Output the [X, Y] coordinate of the center of the cell containing the given text.  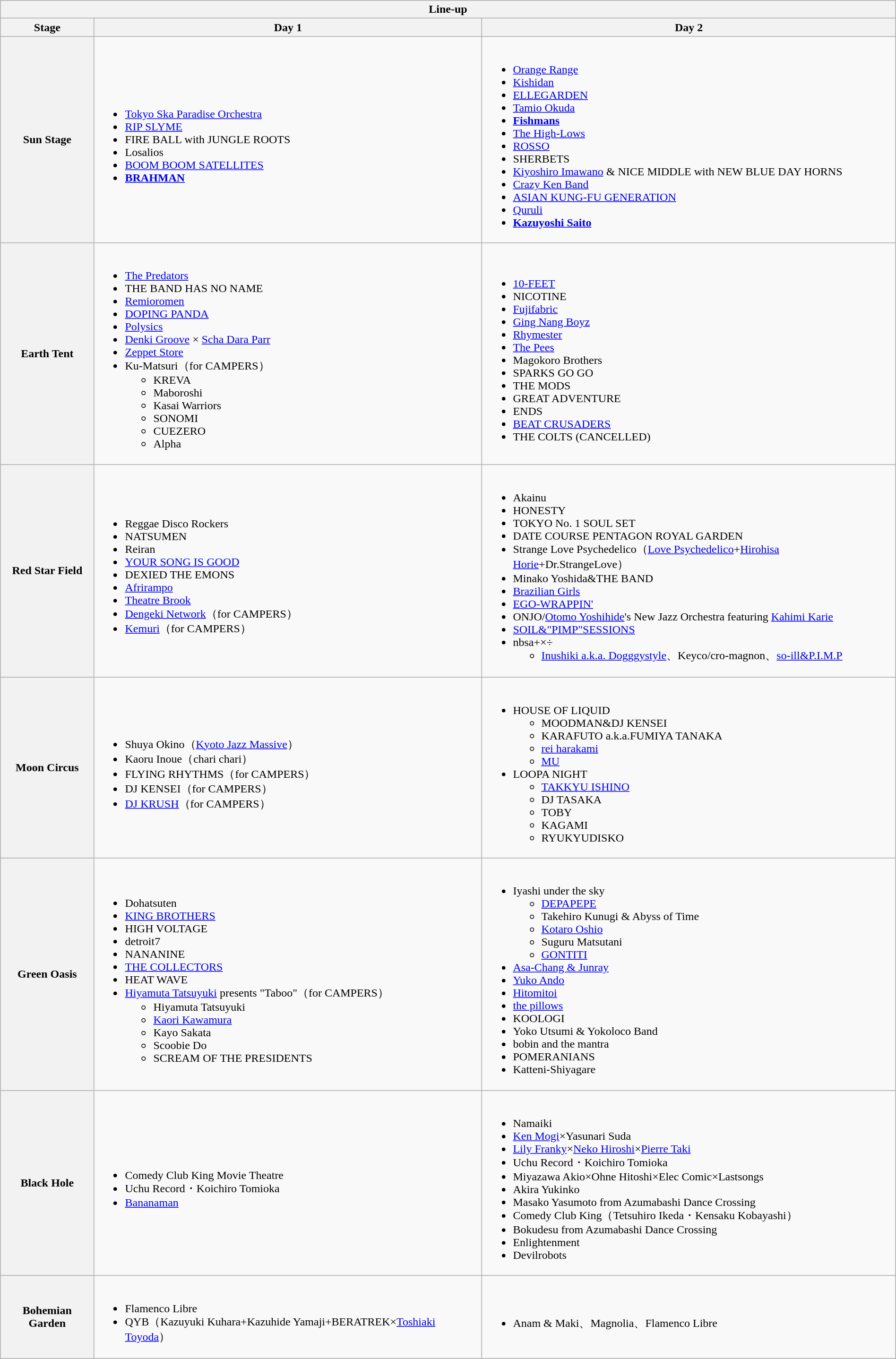
10-FEETNICOTINEFujifabricGing Nang BoyzRhymesterThe PeesMagokoro BrothersSPARKS GO GOTHE MODSGREAT ADVENTUREENDSBEAT CRUSADERSTHE COLTS (CANCELLED) [689, 353]
Red Star Field [47, 571]
Reggae Disco RockersNATSUMENReiranYOUR SONG IS GOODDEXIED THE EMONSAfrirampoTheatre BrookDengeki Network（for CAMPERS）Kemuri（for CAMPERS） [288, 571]
Earth Tent [47, 353]
Sun Stage [47, 140]
Shuya Okino（Kyoto Jazz Massive）Kaoru Inoue（chari chari）FLYING RHYTHMS（for CAMPERS）DJ KENSEI（for CAMPERS）DJ KRUSH（for CAMPERS） [288, 767]
Black Hole [47, 1183]
Day 2 [689, 27]
Comedy Club King Movie TheatreUchu Record・Koichiro TomiokaBananaman [288, 1183]
Tokyo Ska Paradise OrchestraRIP SLYMEFIRE BALL with JUNGLE ROOTSLosaliosBOOM BOOM SATELLITESBRAHMAN [288, 140]
Anam & Maki、Magnolia、Flamenco Libre [689, 1317]
Moon Circus [47, 767]
Bohemian Garden [47, 1317]
Stage [47, 27]
Green Oasis [47, 974]
Line-up [448, 9]
HOUSE OF LIQUIDMOODMAN&DJ KENSEIKARAFUTO a.k.a.FUMIYA TANAKArei harakamiMULOOPA NIGHTTAKKYU ISHINODJ TASAKATOBYKAGAMIRYUKYUDISKO [689, 767]
Day 1 [288, 27]
Flamenco LibreQYB（Kazuyuki Kuhara+Kazuhide Yamaji+BERATREK×Toshiaki Toyoda） [288, 1317]
